Extract the [X, Y] coordinate from the center of the cell holding the provided text.  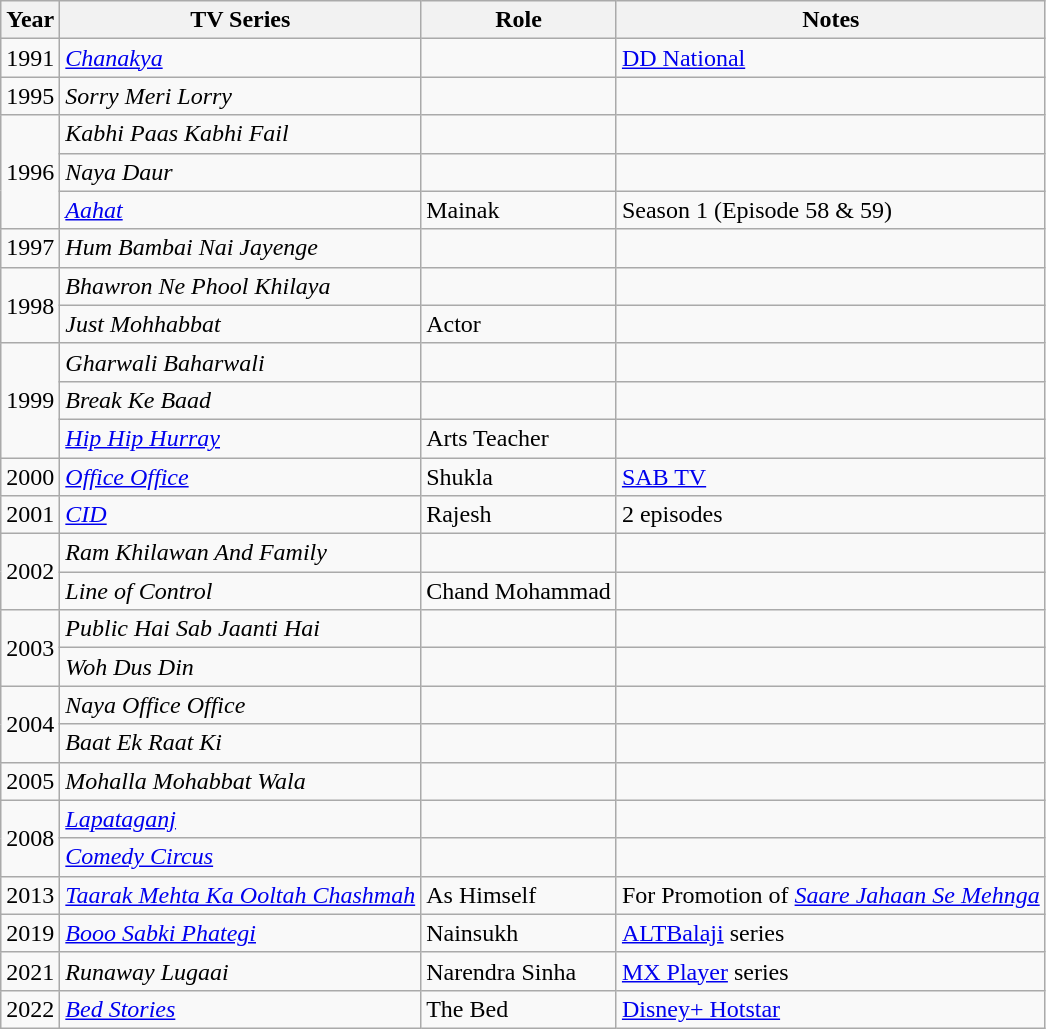
Mainak [519, 210]
1996 [30, 172]
ALTBalaji series [830, 933]
2008 [30, 838]
Disney+ Hotstar [830, 1009]
Ram Khilawan And Family [240, 553]
Chand Mohammad [519, 591]
Chanakya [240, 58]
Lapataganj [240, 819]
Just Mohhabbat [240, 324]
DD National [830, 58]
Booo Sabki Phategi [240, 933]
2002 [30, 572]
As Himself [519, 895]
Hum Bambai Nai Jayenge [240, 248]
Role [519, 20]
Actor [519, 324]
Year [30, 20]
2004 [30, 724]
TV Series [240, 20]
Hip Hip Hurray [240, 438]
SAB TV [830, 477]
Sorry Meri Lorry [240, 96]
Kabhi Paas Kabhi Fail [240, 134]
Season 1 (Episode 58 & 59) [830, 210]
Notes [830, 20]
Narendra Sinha [519, 971]
2022 [30, 1009]
2019 [30, 933]
1999 [30, 400]
2001 [30, 515]
CID [240, 515]
2 episodes [830, 515]
1997 [30, 248]
Break Ke Baad [240, 400]
Gharwali Baharwali [240, 362]
For Promotion of Saare Jahaan Se Mehnga [830, 895]
Mohalla Mohabbat Wala [240, 781]
1991 [30, 58]
Comedy Circus [240, 857]
The Bed [519, 1009]
Bhawron Ne Phool Khilaya [240, 286]
Aahat [240, 210]
2013 [30, 895]
2003 [30, 648]
Baat Ek Raat Ki [240, 743]
Arts Teacher [519, 438]
Shukla [519, 477]
Rajesh [519, 515]
Office Office [240, 477]
MX Player series [830, 971]
2021 [30, 971]
Nainsukh [519, 933]
1995 [30, 96]
Bed Stories [240, 1009]
Line of Control [240, 591]
Naya Office Office [240, 705]
Public Hai Sab Jaanti Hai [240, 629]
Runaway Lugaai [240, 971]
Naya Daur [240, 172]
Woh Dus Din [240, 667]
1998 [30, 305]
2000 [30, 477]
2005 [30, 781]
Taarak Mehta Ka Ooltah Chashmah [240, 895]
